Provide the (x, y) coordinate of the cell's center where the given text is located.  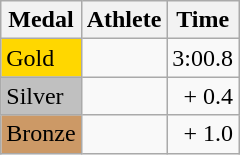
Time (203, 20)
Gold (41, 58)
Athlete (124, 20)
3:00.8 (203, 58)
Silver (41, 96)
Bronze (41, 134)
+ 1.0 (203, 134)
+ 0.4 (203, 96)
Medal (41, 20)
